Output the (x, y) coordinate of the center of the cell containing the given text.  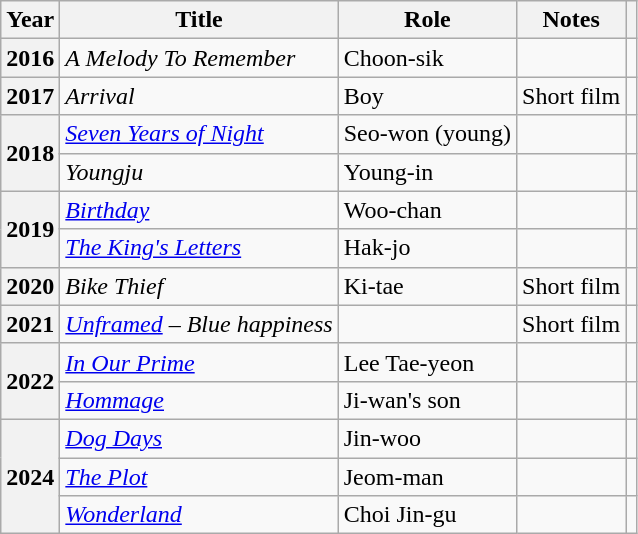
Dog Days (199, 438)
2022 (30, 381)
In Our Prime (199, 362)
Ji-wan's son (427, 400)
2020 (30, 286)
Boy (427, 96)
Woo-chan (427, 210)
Hommage (199, 400)
Hak-jo (427, 248)
2024 (30, 476)
Wonderland (199, 515)
2016 (30, 58)
A Melody To Remember (199, 58)
Notes (572, 20)
2018 (30, 153)
Year (30, 20)
Jeom-man (427, 477)
Arrival (199, 96)
Role (427, 20)
Seo-won (young) (427, 134)
Choi Jin-gu (427, 515)
Title (199, 20)
Lee Tae-yeon (427, 362)
Bike Thief (199, 286)
2019 (30, 229)
Jin-woo (427, 438)
Choon-sik (427, 58)
Young-in (427, 172)
Birthday (199, 210)
Ki-tae (427, 286)
Unframed – Blue happiness (199, 324)
The Plot (199, 477)
Youngju (199, 172)
2021 (30, 324)
2017 (30, 96)
Seven Years of Night (199, 134)
The King's Letters (199, 248)
